Search for the cell housing the specified text and yield its [X, Y] center coordinate. 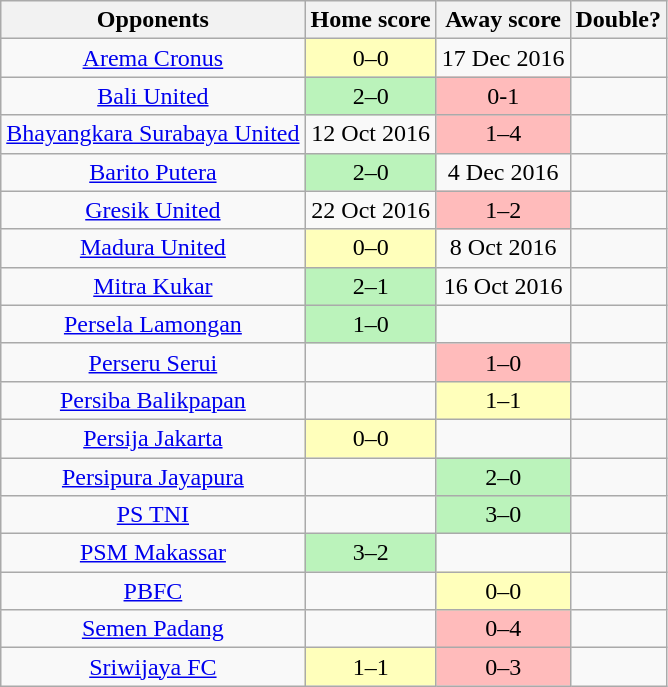
Semen Padang [153, 629]
Bhayangkara Surabaya United [153, 134]
0-1 [503, 96]
Mitra Kukar [153, 286]
0–4 [503, 629]
12 Oct 2016 [370, 134]
Gresik United [153, 210]
Perseru Serui [153, 362]
Sriwijaya FC [153, 667]
Bali United [153, 96]
Arema Cronus [153, 58]
3–2 [370, 553]
16 Oct 2016 [503, 286]
2–1 [370, 286]
Double? [618, 20]
8 Oct 2016 [503, 248]
22 Oct 2016 [370, 210]
Persija Jakarta [153, 438]
Madura United [153, 248]
Barito Putera [153, 172]
Persipura Jayapura [153, 477]
1–2 [503, 210]
1–4 [503, 134]
Persiba Balikpapan [153, 400]
3–0 [503, 515]
Home score [370, 20]
Persela Lamongan [153, 324]
17 Dec 2016 [503, 58]
Opponents [153, 20]
0–3 [503, 667]
PSM Makassar [153, 553]
PS TNI [153, 515]
Away score [503, 20]
PBFC [153, 591]
4 Dec 2016 [503, 172]
